Capture the cell that displays the provided text and extract its [x, y] central coordinate. 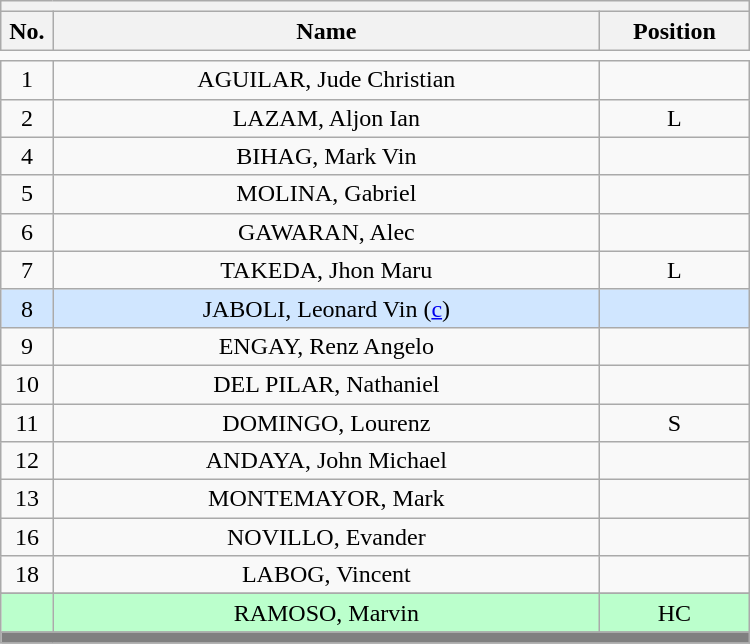
GAWARAN, Alec [326, 232]
LABOG, Vincent [326, 575]
MONTEMAYOR, Mark [326, 499]
ANDAYA, John Michael [326, 461]
TAKEDA, Jhon Maru [326, 270]
DOMINGO, Lourenz [326, 423]
Position [675, 31]
12 [27, 461]
RAMOSO, Marvin [326, 613]
No. [27, 31]
10 [27, 384]
LAZAM, Aljon Ian [326, 118]
Name [326, 31]
4 [27, 156]
18 [27, 575]
8 [27, 308]
S [675, 423]
6 [27, 232]
DEL PILAR, Nathaniel [326, 384]
MOLINA, Gabriel [326, 194]
13 [27, 499]
7 [27, 270]
ENGAY, Renz Angelo [326, 346]
2 [27, 118]
JABOLI, Leonard Vin (c) [326, 308]
9 [27, 346]
HC [675, 613]
11 [27, 423]
NOVILLO, Evander [326, 537]
16 [27, 537]
AGUILAR, Jude Christian [326, 80]
1 [27, 80]
5 [27, 194]
BIHAG, Mark Vin [326, 156]
